Capture the cell that displays the provided text and extract its (x, y) central coordinate. 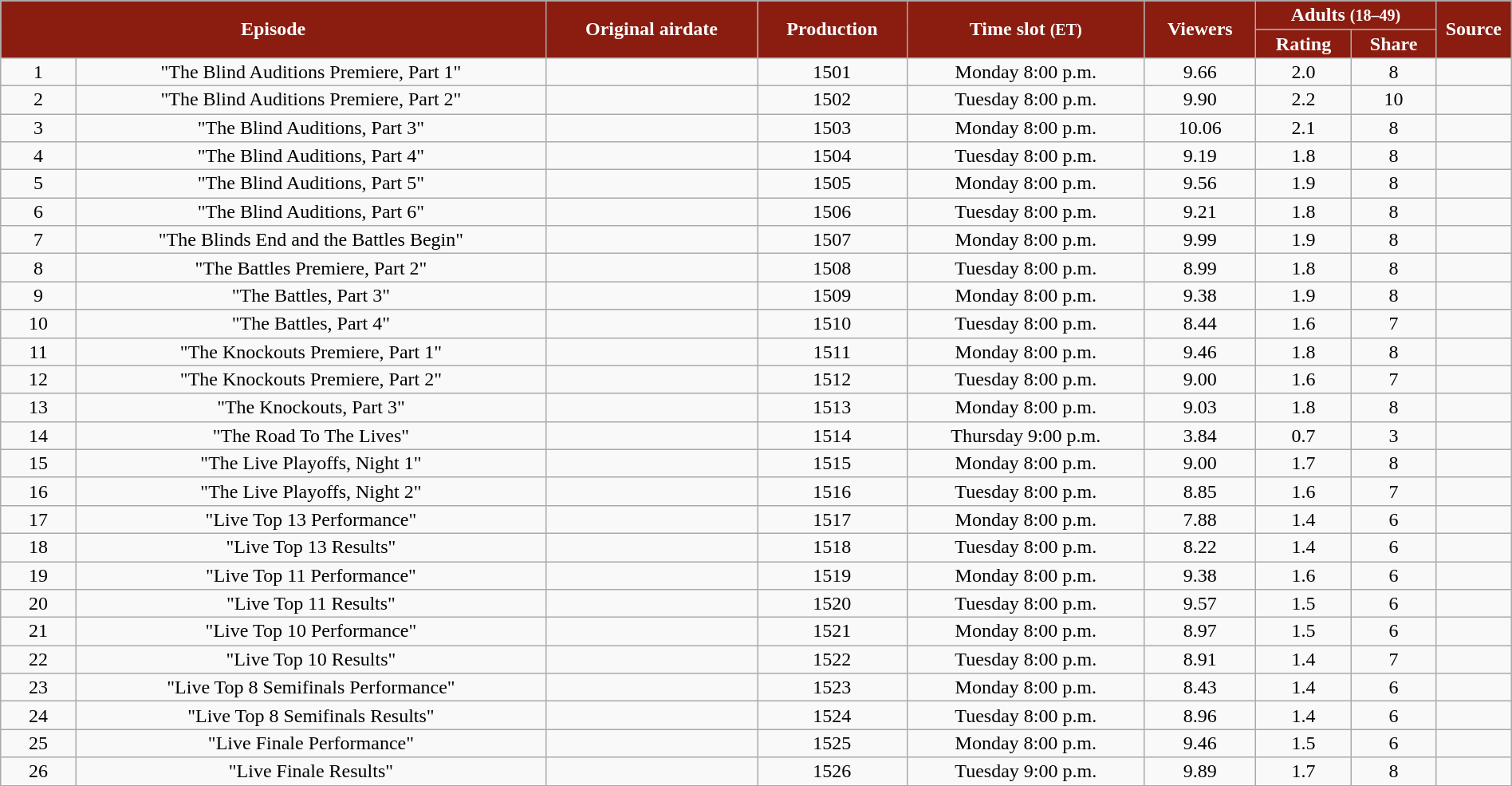
1507 (833, 239)
9 (38, 295)
"Live Top 13 Performance" (311, 519)
8.91 (1199, 659)
Production (833, 30)
26 (38, 771)
Share (1394, 43)
Source (1474, 30)
2.0 (1303, 72)
"The Blind Auditions, Part 4" (311, 156)
1518 (833, 547)
"The Blind Auditions, Part 3" (311, 128)
"The Battles Premiere, Part 2" (311, 268)
20 (38, 603)
1516 (833, 492)
"The Live Playoffs, Night 1" (311, 463)
18 (38, 547)
"Live Top 13 Results" (311, 547)
"The Road To The Lives" (311, 436)
8.97 (1199, 632)
"The Knockouts Premiere, Part 1" (311, 351)
9.56 (1199, 184)
15 (38, 463)
1510 (833, 324)
14 (38, 436)
8.96 (1199, 715)
3.84 (1199, 436)
"Live Top 8 Semifinals Performance" (311, 688)
1525 (833, 744)
Adults (18–49) (1345, 16)
13 (38, 407)
21 (38, 632)
9.89 (1199, 771)
1514 (833, 436)
9.90 (1199, 99)
9.21 (1199, 212)
Viewers (1199, 30)
1505 (833, 184)
"Live Top 10 Performance" (311, 632)
Rating (1303, 43)
17 (38, 519)
1512 (833, 380)
19 (38, 576)
9.19 (1199, 156)
0.7 (1303, 436)
"Live Top 8 Semifinals Results" (311, 715)
"The Knockouts Premiere, Part 2" (311, 380)
1503 (833, 128)
Thursday 9:00 p.m. (1026, 436)
1517 (833, 519)
8.99 (1199, 268)
"The Battles, Part 4" (311, 324)
25 (38, 744)
8.22 (1199, 547)
"Live Finale Results" (311, 771)
12 (38, 380)
1515 (833, 463)
9.99 (1199, 239)
10.06 (1199, 128)
1501 (833, 72)
Time slot (ET) (1026, 30)
8.43 (1199, 688)
Episode (274, 30)
Original airdate (651, 30)
"The Blind Auditions Premiere, Part 1" (311, 72)
"Live Finale Performance" (311, 744)
1520 (833, 603)
16 (38, 492)
22 (38, 659)
Tuesday 9:00 p.m. (1026, 771)
1504 (833, 156)
1506 (833, 212)
23 (38, 688)
"Live Top 11 Performance" (311, 576)
"Live Top 10 Results" (311, 659)
9.66 (1199, 72)
1519 (833, 576)
5 (38, 184)
1513 (833, 407)
8.44 (1199, 324)
"Live Top 11 Results" (311, 603)
9.03 (1199, 407)
24 (38, 715)
1523 (833, 688)
"The Battles, Part 3" (311, 295)
"The Knockouts, Part 3" (311, 407)
"The Blind Auditions, Part 5" (311, 184)
2.2 (1303, 99)
2.1 (1303, 128)
7.88 (1199, 519)
1524 (833, 715)
8.85 (1199, 492)
4 (38, 156)
1502 (833, 99)
1508 (833, 268)
"The Blind Auditions, Part 6" (311, 212)
11 (38, 351)
1511 (833, 351)
9.57 (1199, 603)
1521 (833, 632)
1522 (833, 659)
"The Blinds End and the Battles Begin" (311, 239)
"The Live Playoffs, Night 2" (311, 492)
1509 (833, 295)
1 (38, 72)
"The Blind Auditions Premiere, Part 2" (311, 99)
1526 (833, 771)
2 (38, 99)
